For the text-containing cell, return its midpoint in [X, Y] coordinate format. 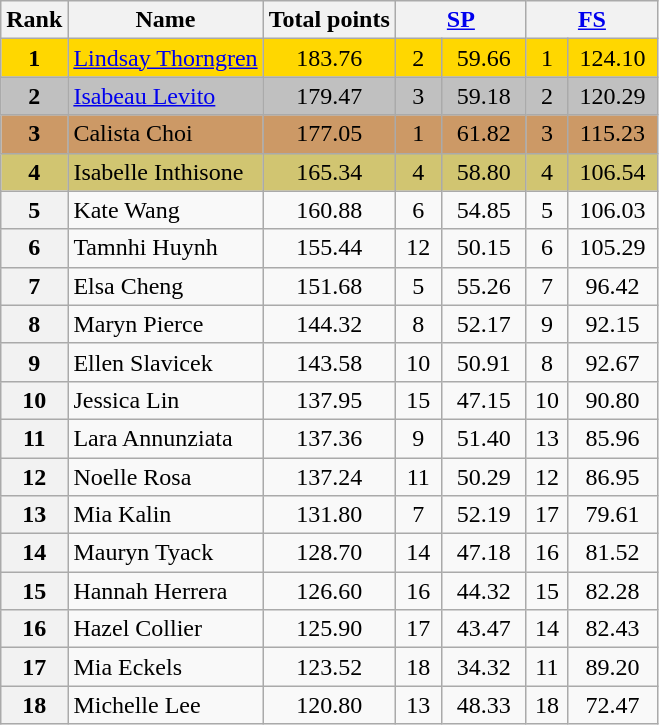
55.26 [484, 286]
179.47 [329, 96]
160.88 [329, 210]
43.47 [484, 629]
125.90 [329, 629]
96.42 [612, 286]
58.80 [484, 172]
54.85 [484, 210]
Name [166, 20]
SP [460, 20]
92.67 [612, 362]
47.18 [484, 553]
Rank [34, 20]
Mia Kalin [166, 515]
144.32 [329, 324]
Elsa Cheng [166, 286]
Isabeau Levito [166, 96]
155.44 [329, 248]
81.52 [612, 553]
44.32 [484, 591]
59.66 [484, 58]
Hazel Collier [166, 629]
131.80 [329, 515]
Jessica Lin [166, 400]
Mauryn Tyack [166, 553]
Maryn Pierce [166, 324]
126.60 [329, 591]
Isabelle Inthisone [166, 172]
128.70 [329, 553]
106.03 [612, 210]
82.28 [612, 591]
86.95 [612, 477]
115.23 [612, 134]
48.33 [484, 705]
92.15 [612, 324]
Lara Annunziata [166, 438]
165.34 [329, 172]
106.54 [612, 172]
Hannah Herrera [166, 591]
47.15 [484, 400]
59.18 [484, 96]
52.19 [484, 515]
34.32 [484, 667]
50.29 [484, 477]
Total points [329, 20]
50.91 [484, 362]
Ellen Slavicek [166, 362]
50.15 [484, 248]
52.17 [484, 324]
120.29 [612, 96]
137.95 [329, 400]
FS [592, 20]
79.61 [612, 515]
89.20 [612, 667]
72.47 [612, 705]
Mia Eckels [166, 667]
61.82 [484, 134]
Kate Wang [166, 210]
Tamnhi Huynh [166, 248]
Calista Choi [166, 134]
51.40 [484, 438]
120.80 [329, 705]
Lindsay Thorngren [166, 58]
143.58 [329, 362]
137.24 [329, 477]
137.36 [329, 438]
124.10 [612, 58]
183.76 [329, 58]
151.68 [329, 286]
105.29 [612, 248]
123.52 [329, 667]
90.80 [612, 400]
85.96 [612, 438]
Michelle Lee [166, 705]
82.43 [612, 629]
Noelle Rosa [166, 477]
177.05 [329, 134]
